Find where the given text appears and provide that cell's center as (x, y) coordinate. 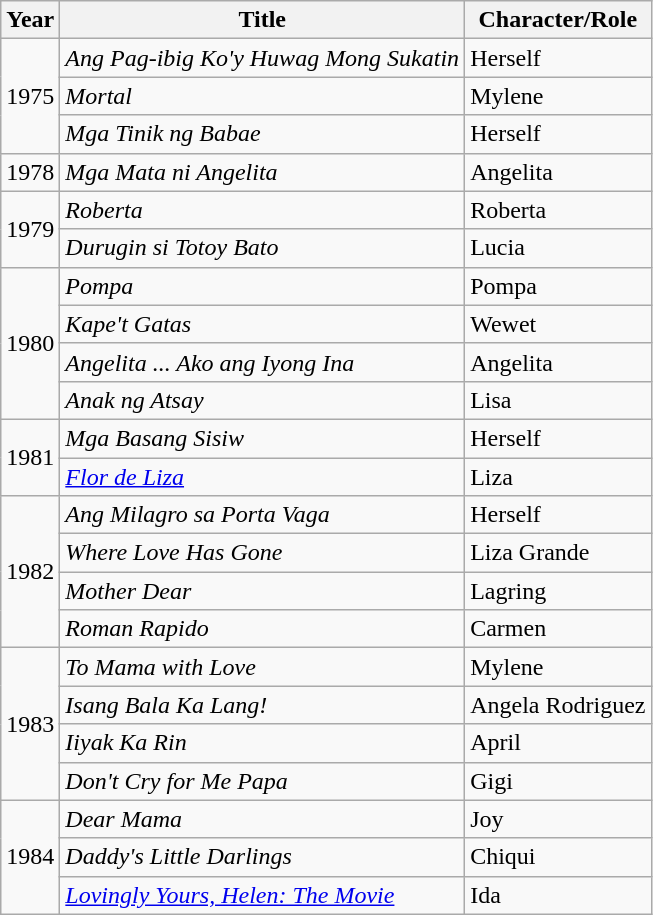
Mga Mata ni Angelita (262, 172)
Isang Bala Ka Lang! (262, 705)
Liza (558, 477)
1983 (30, 724)
1982 (30, 572)
Lagring (558, 591)
1984 (30, 857)
Liza Grande (558, 553)
Wewet (558, 324)
Mga Basang Sisiw (262, 438)
Joy (558, 819)
April (558, 743)
Dear Mama (262, 819)
Mortal (262, 96)
1978 (30, 172)
Durugin si Totoy Bato (262, 248)
Kape't Gatas (262, 324)
Mga Tinik ng Babae (262, 134)
To Mama with Love (262, 667)
Daddy's Little Darlings (262, 857)
Where Love Has Gone (262, 553)
Year (30, 20)
Chiqui (558, 857)
1980 (30, 343)
Roman Rapido (262, 629)
Lisa (558, 400)
Carmen (558, 629)
1975 (30, 96)
Ang Pag-ibig Ko'y Huwag Mong Sukatin (262, 58)
1981 (30, 457)
Anak ng Atsay (262, 400)
Iiyak Ka Rin (262, 743)
Character/Role (558, 20)
Lucia (558, 248)
Lovingly Yours, Helen: The Movie (262, 895)
Angelita ... Ako ang Iyong Ina (262, 362)
Ang Milagro sa Porta Vaga (262, 515)
Flor de Liza (262, 477)
Title (262, 20)
Angela Rodriguez (558, 705)
Gigi (558, 781)
Don't Cry for Me Papa (262, 781)
Mother Dear (262, 591)
1979 (30, 229)
Ida (558, 895)
